Pinpoint the cell where the given text exists, returning its [x, y] midpoint coordinate. 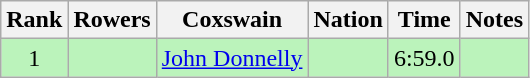
Rowers [112, 20]
Rank [34, 20]
Coxswain [232, 20]
John Donnelly [232, 58]
Notes [494, 20]
Nation [348, 20]
1 [34, 58]
Time [424, 20]
6:59.0 [424, 58]
